Output the (x, y) coordinate of the center of the cell containing the given text.  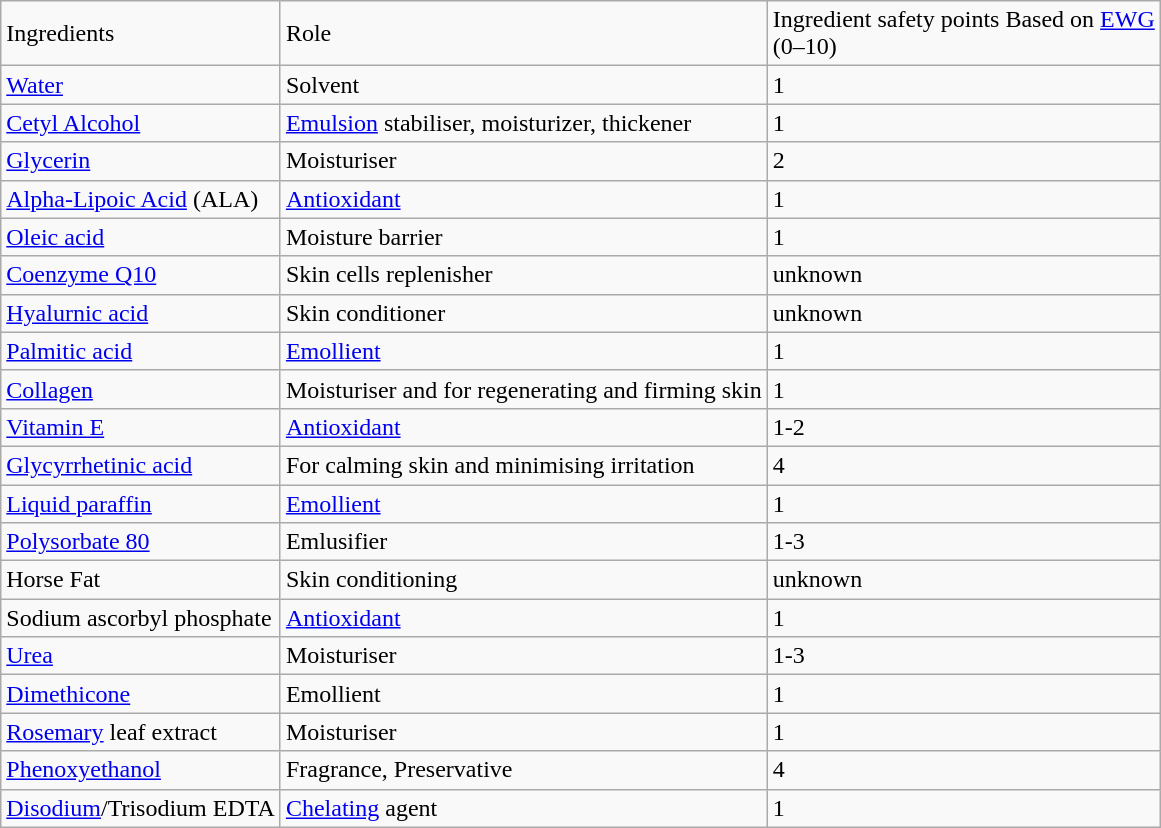
Collagen (141, 389)
For calming skin and minimising irritation (524, 465)
Chelating agent (524, 808)
Palmitic acid (141, 351)
Polysorbate 80 (141, 542)
Oleic acid (141, 237)
Moisture barrier (524, 237)
Coenzyme Q10 (141, 275)
Moisturiser and for regenerating and firming skin (524, 389)
Phenoxyethanol (141, 770)
Sodium ascorbyl phosphate (141, 618)
1-2 (964, 427)
Ingredients (141, 34)
Cetyl Alcohol (141, 123)
2 (964, 161)
Solvent (524, 85)
Glycerin (141, 161)
Fragrance, Preservative (524, 770)
Skin conditioner (524, 313)
Liquid paraffin (141, 503)
Urea (141, 656)
Alpha-Lipoic Acid (ALA) (141, 199)
Skin cells replenisher (524, 275)
Rosemary leaf extract (141, 732)
Role (524, 34)
Water (141, 85)
Disodium/Trisodium EDTA (141, 808)
Horse Fat (141, 580)
Dimethicone (141, 694)
Vitamin E (141, 427)
Ingredient safety points Based on EWG(0–10) (964, 34)
Hyalurnic acid (141, 313)
Emlusifier (524, 542)
Glycyrrhetinic acid (141, 465)
Emulsion stabiliser, moisturizer, thickener (524, 123)
Skin conditioning (524, 580)
